Pinpoint the cell where the given text exists, returning its [X, Y] midpoint coordinate. 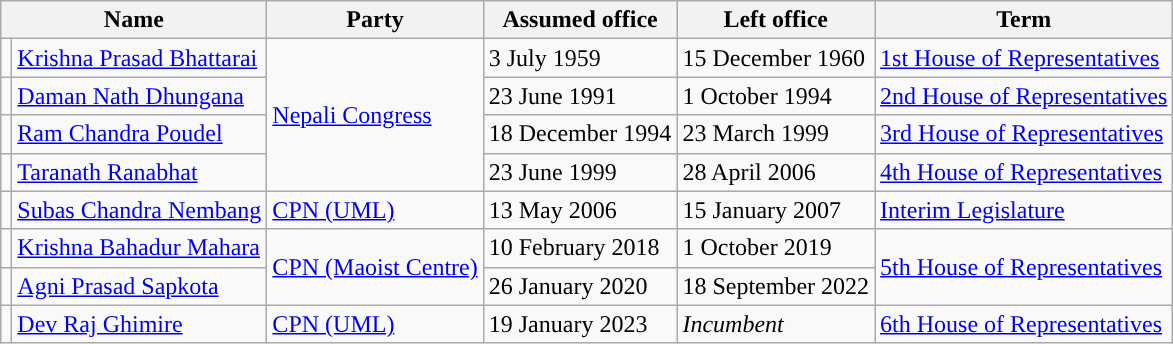
Nepali Congress [375, 115]
2nd House of Representatives [1024, 96]
1st House of Representatives [1024, 58]
Party [375, 20]
Assumed office [580, 20]
Taranath Ranabhat [140, 172]
Krishna Prasad Bhattarai [140, 58]
Krishna Bahadur Mahara [140, 248]
Interim Legislature [1024, 210]
Agni Prasad Sapkota [140, 286]
Ram Chandra Poudel [140, 134]
Incumbent [776, 324]
Daman Nath Dhungana [140, 96]
15 December 1960 [776, 58]
15 January 2007 [776, 210]
5th House of Representatives [1024, 267]
28 April 2006 [776, 172]
23 June 1991 [580, 96]
18 September 2022 [776, 286]
18 December 1994 [580, 134]
Term [1024, 20]
Dev Raj Ghimire [140, 324]
Name [134, 20]
13 May 2006 [580, 210]
1 October 1994 [776, 96]
1 October 2019 [776, 248]
10 February 2018 [580, 248]
CPN (Maoist Centre) [375, 267]
Left office [776, 20]
3 July 1959 [580, 58]
19 January 2023 [580, 324]
4th House of Representatives [1024, 172]
26 January 2020 [580, 286]
23 June 1999 [580, 172]
Subas Chandra Nembang [140, 210]
3rd House of Representatives [1024, 134]
23 March 1999 [776, 134]
6th House of Representatives [1024, 324]
